Pinpoint the cell where the given text exists, returning its (X, Y) midpoint coordinate. 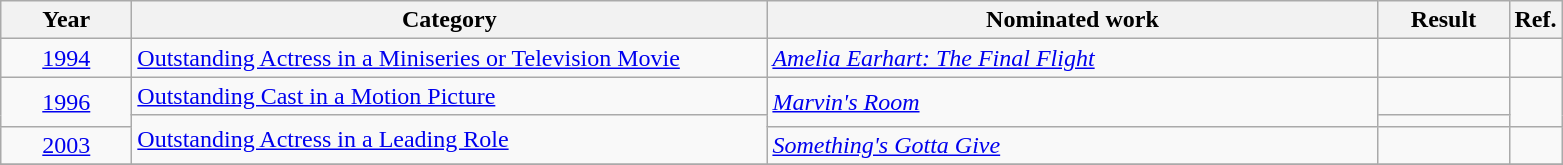
1994 (66, 58)
Marvin's Room (1072, 102)
Amelia Earhart: The Final Flight (1072, 58)
Year (66, 20)
1996 (66, 102)
Ref. (1536, 20)
Nominated work (1072, 20)
Category (450, 20)
Outstanding Actress in a Leading Role (450, 140)
Outstanding Actress in a Miniseries or Television Movie (450, 58)
2003 (66, 145)
Something's Gotta Give (1072, 145)
Result (1444, 20)
Outstanding Cast in a Motion Picture (450, 96)
